Pinpoint the cell where the given text exists, returning its [x, y] midpoint coordinate. 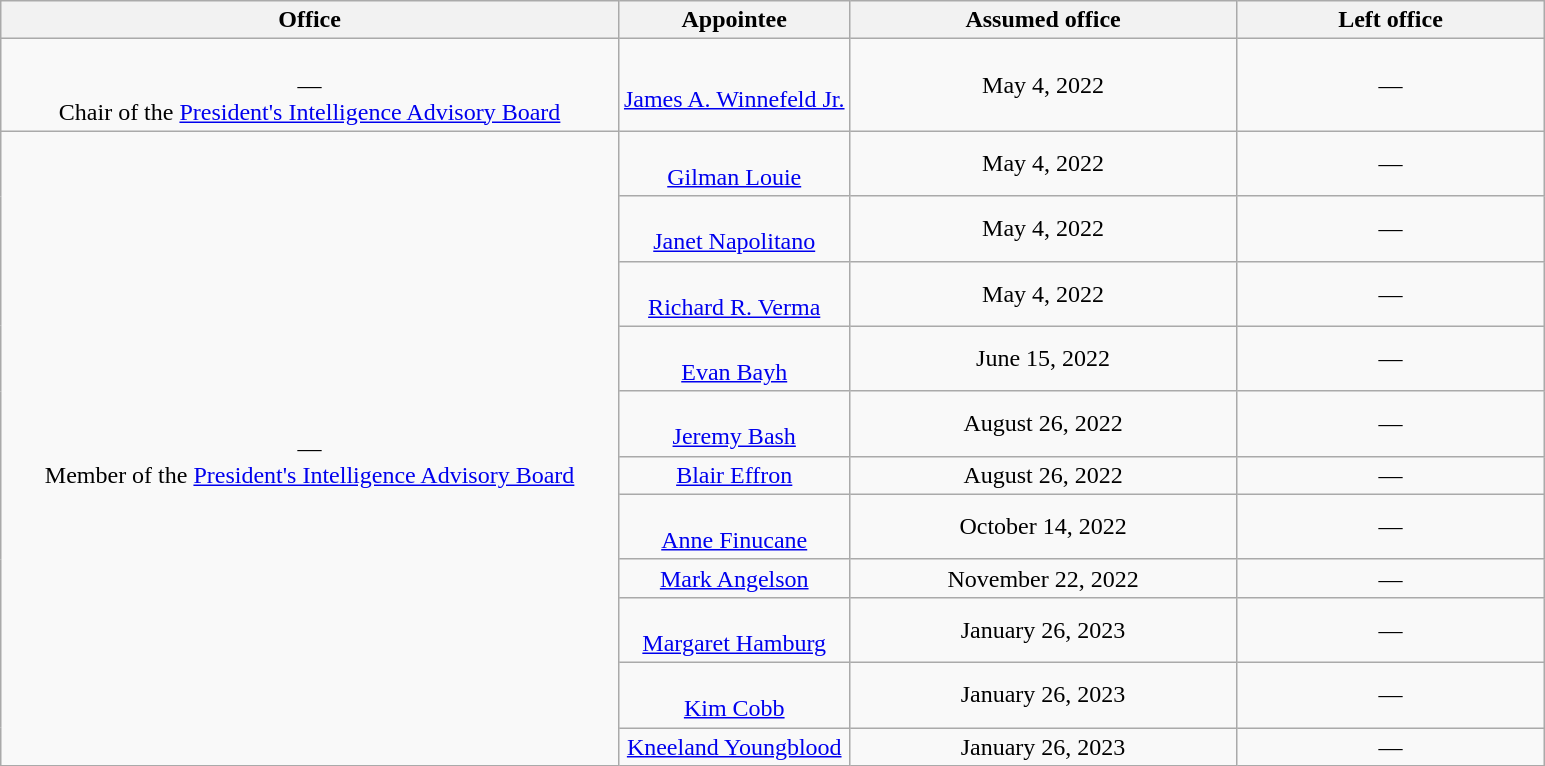
Assumed office [1043, 20]
Office [310, 20]
Anne Finucane [734, 526]
Mark Angelson [734, 578]
Janet Napolitano [734, 228]
November 22, 2022 [1043, 578]
Evan Bayh [734, 358]
Gilman Louie [734, 164]
—Member of the President's Intelligence Advisory Board [310, 448]
Appointee [734, 20]
October 14, 2022 [1043, 526]
Kneeland Youngblood [734, 747]
Richard R. Verma [734, 294]
Margaret Hamburg [734, 630]
Kim Cobb [734, 694]
—Chair of the President's Intelligence Advisory Board [310, 85]
June 15, 2022 [1043, 358]
Left office [1390, 20]
Blair Effron [734, 475]
James A. Winnefeld Jr. [734, 85]
Jeremy Bash [734, 424]
